Determine the [X, Y] coordinate at the center of the cell enclosing the given text.  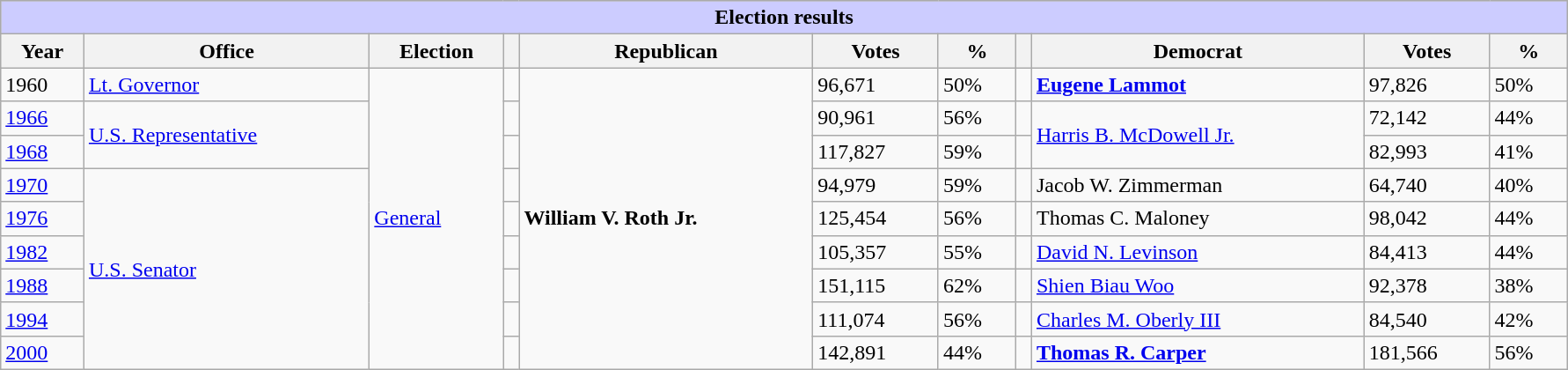
David N. Levinson [1198, 252]
62% [977, 285]
1970 [42, 185]
Thomas R. Carper [1198, 352]
142,891 [876, 352]
2000 [42, 352]
38% [1528, 285]
Thomas C. Maloney [1198, 218]
64,740 [1427, 185]
1976 [42, 218]
1966 [42, 118]
Harris B. McDowell Jr. [1198, 135]
Jacob W. Zimmerman [1198, 185]
1968 [42, 152]
Year [42, 51]
55% [977, 252]
1982 [42, 252]
84,540 [1427, 319]
41% [1528, 152]
1960 [42, 85]
40% [1528, 185]
181,566 [1427, 352]
117,827 [876, 152]
90,961 [876, 118]
Republican [666, 51]
105,357 [876, 252]
Democrat [1198, 51]
82,993 [1427, 152]
111,074 [876, 319]
1988 [42, 285]
84,413 [1427, 252]
72,142 [1427, 118]
Lt. Governor [226, 85]
97,826 [1427, 85]
151,115 [876, 285]
Election results [785, 18]
Election [436, 51]
125,454 [876, 218]
96,671 [876, 85]
Shien Biau Woo [1198, 285]
Charles M. Oberly III [1198, 319]
42% [1528, 319]
U.S. Senator [226, 269]
98,042 [1427, 218]
Eugene Lammot [1198, 85]
General [436, 218]
94,979 [876, 185]
92,378 [1427, 285]
Office [226, 51]
1994 [42, 319]
U.S. Representative [226, 135]
William V. Roth Jr. [666, 218]
